Return [x, y] of the center of cell containing provided text 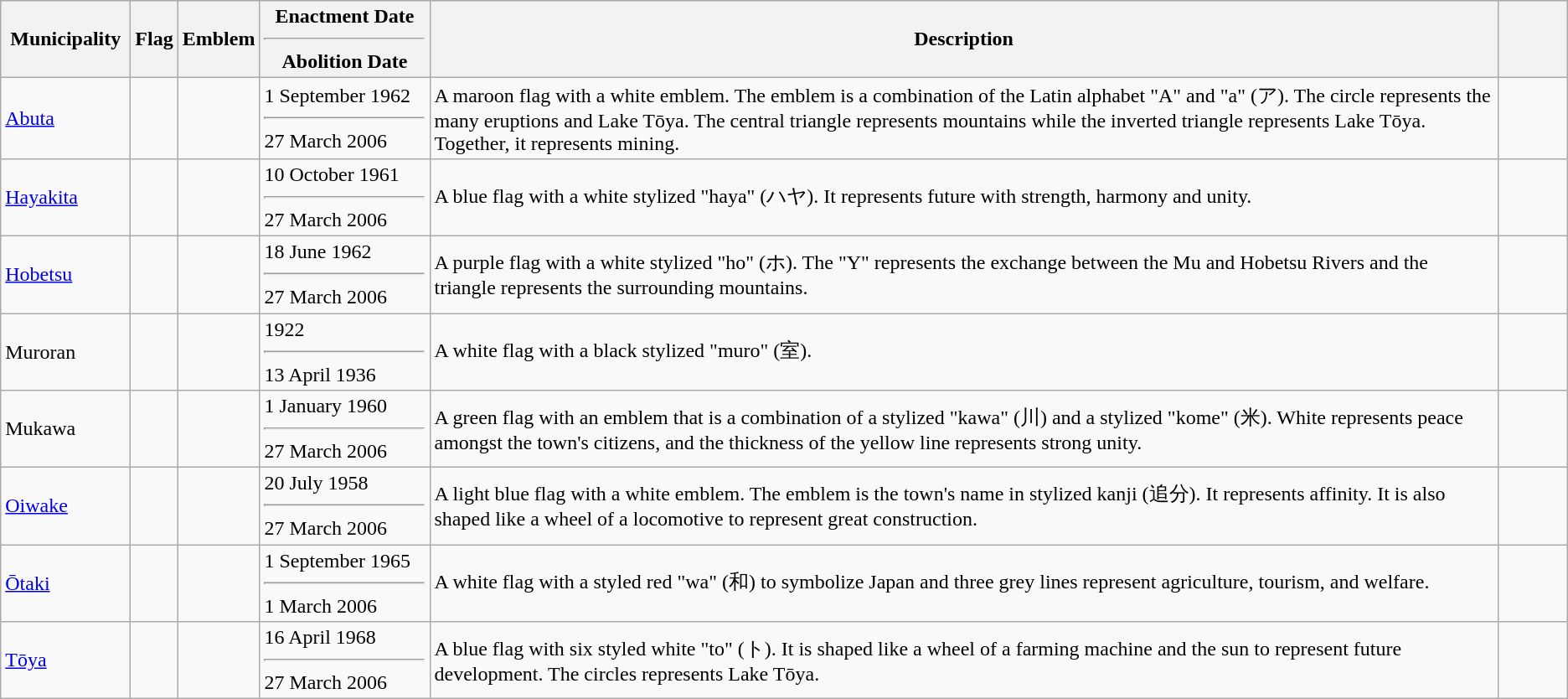
A white flag with a black stylized "muro" (室). [963, 352]
Flag [154, 39]
Enactment DateAbolition Date [345, 39]
1 September 196227 March 2006 [345, 119]
Hayakita [65, 197]
Description [963, 39]
Emblem [219, 39]
Tōya [65, 660]
A blue flag with a white stylized "haya" (ハヤ). It represents future with strength, harmony and unity. [963, 197]
1 January 196027 March 2006 [345, 429]
Hobetsu [65, 274]
16 April 196827 March 2006 [345, 660]
Municipality [65, 39]
18 June 196227 March 2006 [345, 274]
192213 April 1936 [345, 352]
Abuta [65, 119]
1 September 19651 March 2006 [345, 583]
A white flag with a styled red "wa" (和) to symbolize Japan and three grey lines represent agriculture, tourism, and welfare. [963, 583]
Muroran [65, 352]
10 October 196127 March 2006 [345, 197]
Mukawa [65, 429]
20 July 195827 March 2006 [345, 506]
Oiwake [65, 506]
Ōtaki [65, 583]
